Extract the (X, Y) coordinate from the center of the cell holding the provided text.  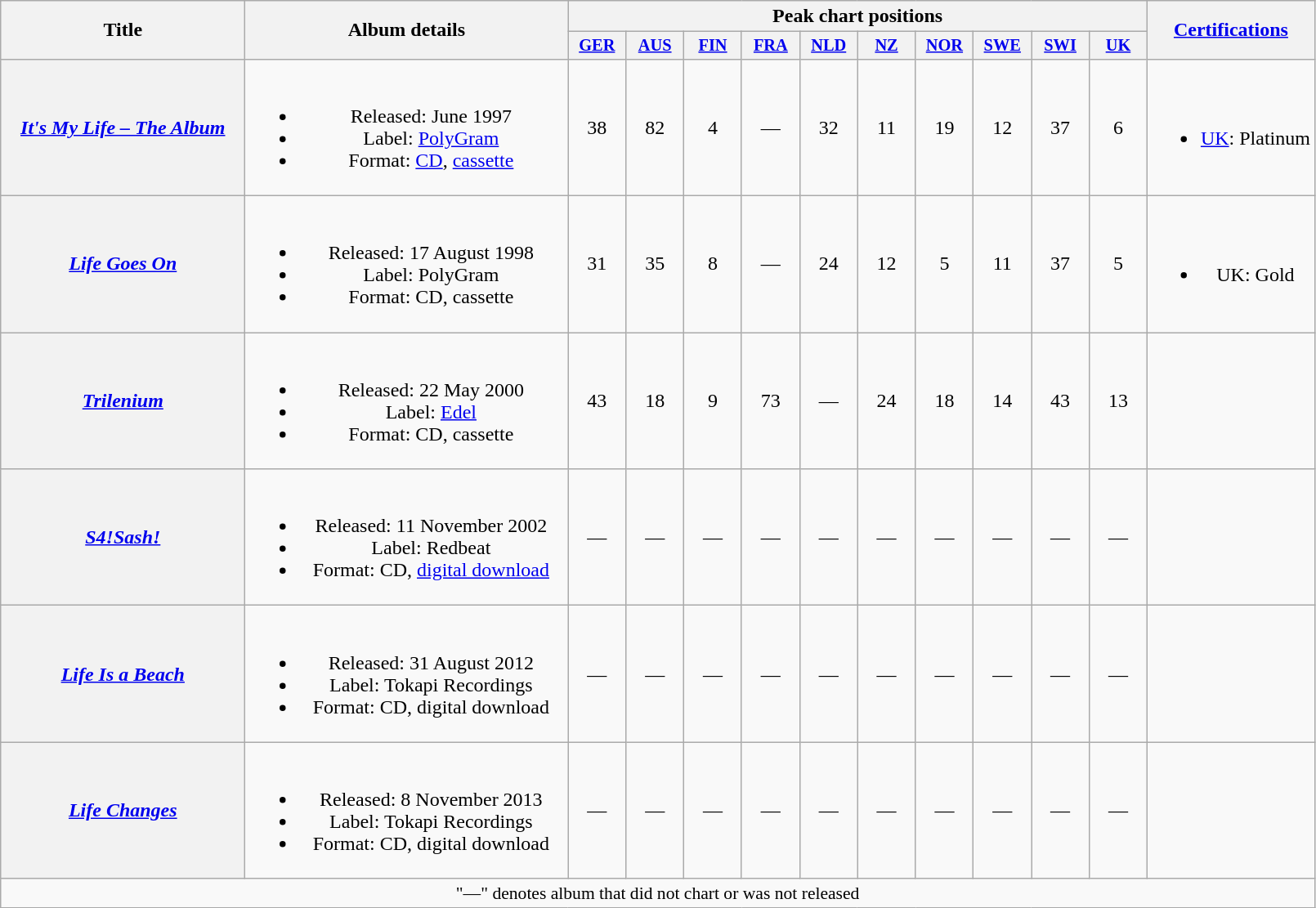
SWE (1002, 46)
13 (1118, 400)
Title (123, 30)
SWI (1061, 46)
"—" denotes album that did not chart or was not released (658, 893)
32 (829, 127)
Life Changes (123, 811)
UK: Gold (1231, 265)
FRA (770, 46)
9 (713, 400)
Released: 22 May 2000Label: EdelFormat: CD, cassette (407, 400)
Life Goes On (123, 265)
GER (597, 46)
Certifications (1231, 30)
Album details (407, 30)
AUS (656, 46)
Trilenium (123, 400)
Released: 8 November 2013Label: Tokapi RecordingsFormat: CD, digital download (407, 811)
S4!Sash! (123, 538)
NOR (945, 46)
31 (597, 265)
38 (597, 127)
UK: Platinum (1231, 127)
73 (770, 400)
82 (656, 127)
Released: June 1997Label: PolyGramFormat: CD, cassette (407, 127)
Peak chart positions (858, 16)
14 (1002, 400)
FIN (713, 46)
Released: 17 August 1998Label: PolyGramFormat: CD, cassette (407, 265)
19 (945, 127)
8 (713, 265)
UK (1118, 46)
It's My Life – The Album (123, 127)
Released: 31 August 2012Label: Tokapi RecordingsFormat: CD, digital download (407, 673)
6 (1118, 127)
NZ (886, 46)
NLD (829, 46)
4 (713, 127)
Life Is a Beach (123, 673)
35 (656, 265)
Released: 11 November 2002Label: RedbeatFormat: CD, digital download (407, 538)
